Output the [X, Y] coordinate of the center of the cell containing the given text.  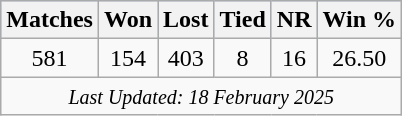
154 [128, 58]
Win % [360, 20]
581 [50, 58]
16 [294, 58]
Won [128, 20]
Last Updated: 18 February 2025 [202, 96]
403 [186, 58]
Tied [242, 20]
Lost [186, 20]
Matches [50, 20]
26.50 [360, 58]
NR [294, 20]
8 [242, 58]
